Capture the cell that displays the provided text and extract its [x, y] central coordinate. 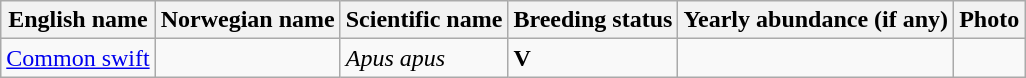
V [593, 58]
Common swift [78, 58]
Breeding status [593, 20]
Photo [990, 20]
Norwegian name [248, 20]
English name [78, 20]
Apus apus [424, 58]
Yearly abundance (if any) [816, 20]
Scientific name [424, 20]
